For the text-containing cell, return its midpoint in (x, y) coordinate format. 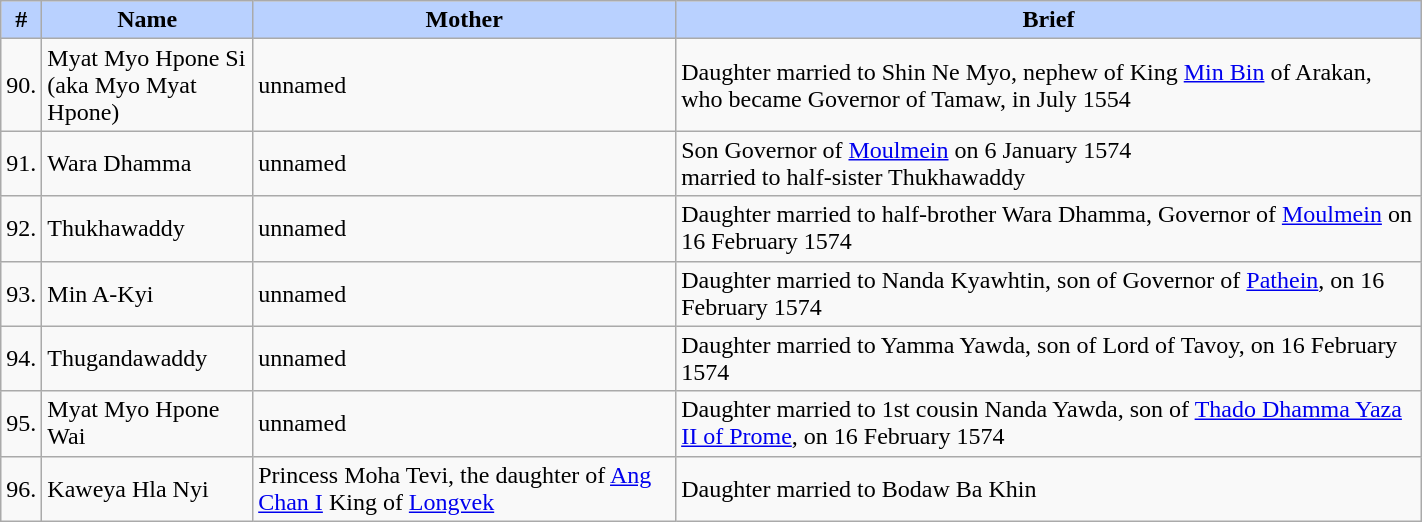
Brief (1049, 20)
Daughter married to Yamma Yawda, son of Lord of Tavoy, on 16 February 1574 (1049, 358)
Son Governor of Moulmein on 6 January 1574 married to half-sister Thukhawaddy (1049, 164)
Wara Dhamma (148, 164)
96. (22, 488)
94. (22, 358)
# (22, 20)
93. (22, 294)
Myat Myo Hpone Si (aka Myo Myat Hpone) (148, 85)
Thukhawaddy (148, 228)
Daughter married to Shin Ne Myo, nephew of King Min Bin of Arakan, who became Governor of Tamaw, in July 1554 (1049, 85)
92. (22, 228)
90. (22, 85)
Mother (464, 20)
Thugandawaddy (148, 358)
91. (22, 164)
Min A-Kyi (148, 294)
Princess Moha Tevi, the daughter of Ang Chan I King of Longvek (464, 488)
Myat Myo Hpone Wai (148, 424)
Kaweya Hla Nyi (148, 488)
Daughter married to Nanda Kyawhtin, son of Governor of Pathein, on 16 February 1574 (1049, 294)
Daughter married to Bodaw Ba Khin (1049, 488)
95. (22, 424)
Daughter married to 1st cousin Nanda Yawda, son of Thado Dhamma Yaza II of Prome, on 16 February 1574 (1049, 424)
Daughter married to half-brother Wara Dhamma, Governor of Moulmein on 16 February 1574 (1049, 228)
Name (148, 20)
